Pinpoint the cell where the given text exists, returning its [X, Y] midpoint coordinate. 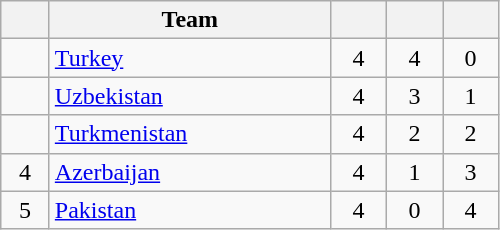
Turkmenistan [190, 134]
Pakistan [190, 210]
5 [26, 210]
Uzbekistan [190, 96]
Azerbaijan [190, 172]
Turkey [190, 58]
Team [190, 20]
